Identify which cell holds the provided text, then report its (X, Y) central coordinate. 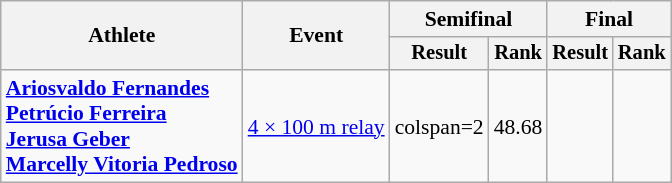
4 × 100 m relay (316, 126)
Ariosvaldo FernandesPetrúcio FerreiraJerusa GeberMarcelly Vitoria Pedroso (122, 126)
colspan=2 (440, 126)
Athlete (122, 36)
Final (608, 19)
Event (316, 36)
Semifinal (469, 19)
48.68 (518, 126)
